Locate the cell with the specified text and output its [X, Y] center coordinate. 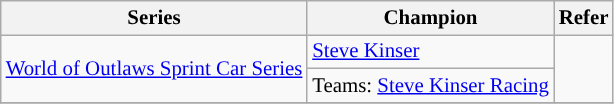
Teams: Steve Kinser Racing [430, 85]
World of Outlaws Sprint Car Series [154, 68]
Champion [430, 18]
Series [154, 18]
Steve Kinser [430, 51]
Refer [584, 18]
